Locate the cell with the specified text and output its (X, Y) center coordinate. 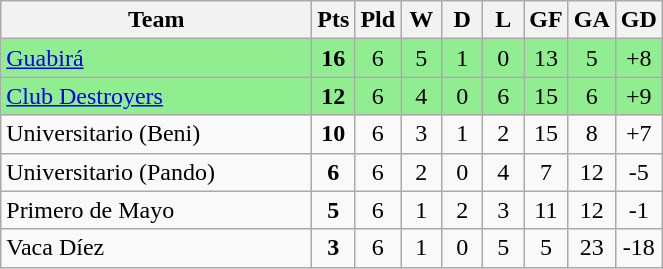
16 (334, 58)
Guabirá (156, 58)
-5 (638, 172)
D (462, 20)
-1 (638, 210)
GA (592, 20)
Pts (334, 20)
Pld (378, 20)
10 (334, 134)
GF (546, 20)
+7 (638, 134)
8 (592, 134)
23 (592, 248)
+8 (638, 58)
-18 (638, 248)
Vaca Díez (156, 248)
Primero de Mayo (156, 210)
Universitario (Beni) (156, 134)
L (504, 20)
Club Destroyers (156, 96)
Universitario (Pando) (156, 172)
Team (156, 20)
13 (546, 58)
11 (546, 210)
+9 (638, 96)
GD (638, 20)
W (422, 20)
7 (546, 172)
